For the text-containing cell, return its midpoint in (x, y) coordinate format. 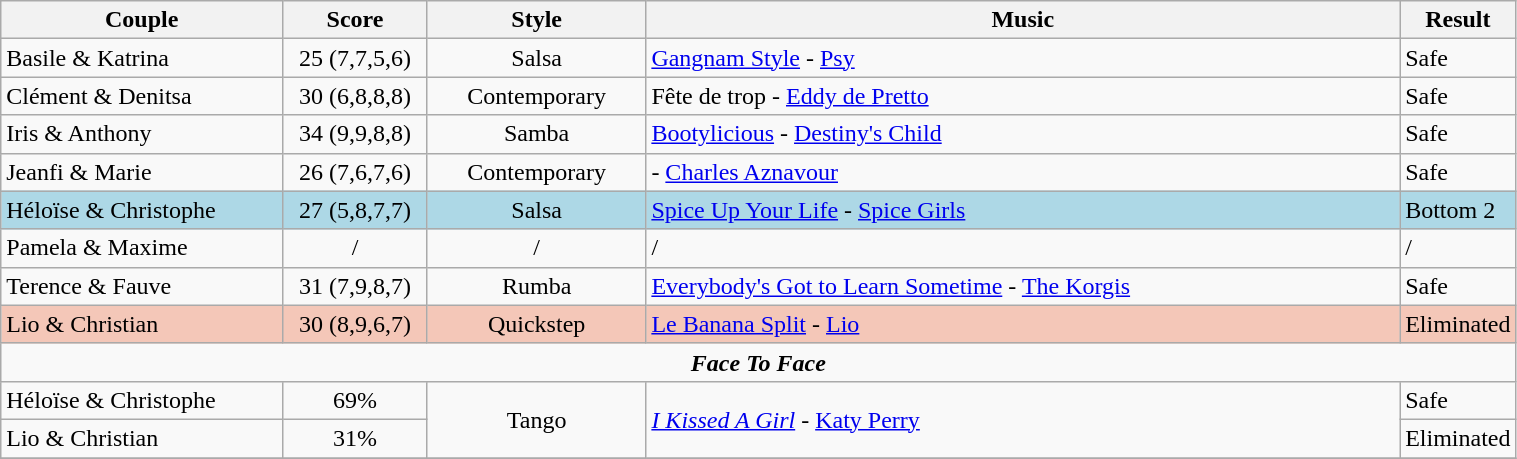
27 (5,8,7,7) (356, 210)
25 (7,7,5,6) (356, 58)
Tango (536, 419)
Bottom 2 (1458, 210)
Quickstep (536, 324)
Fête de trop - Eddy de Pretto (1023, 96)
Bootylicious - Destiny's Child (1023, 134)
Samba (536, 134)
Couple (142, 20)
Pamela & Maxime (142, 248)
I Kissed A Girl - Katy Perry (1023, 419)
Basile & Katrina (142, 58)
30 (8,9,6,7) (356, 324)
31 (7,9,8,7) (356, 286)
- Charles Aznavour (1023, 172)
Jeanfi & Marie (142, 172)
Face To Face (758, 362)
Gangnam Style - Psy (1023, 58)
Music (1023, 20)
69% (356, 400)
31% (356, 438)
Spice Up Your Life - Spice Girls (1023, 210)
Le Banana Split - Lio (1023, 324)
Clément & Denitsa (142, 96)
26 (7,6,7,6) (356, 172)
Terence & Fauve (142, 286)
Rumba (536, 286)
Result (1458, 20)
Iris & Anthony (142, 134)
Everybody's Got to Learn Sometime - The Korgis (1023, 286)
Score (356, 20)
34 (9,9,8,8) (356, 134)
30 (6,8,8,8) (356, 96)
Style (536, 20)
